Capture the cell that displays the provided text and extract its [x, y] central coordinate. 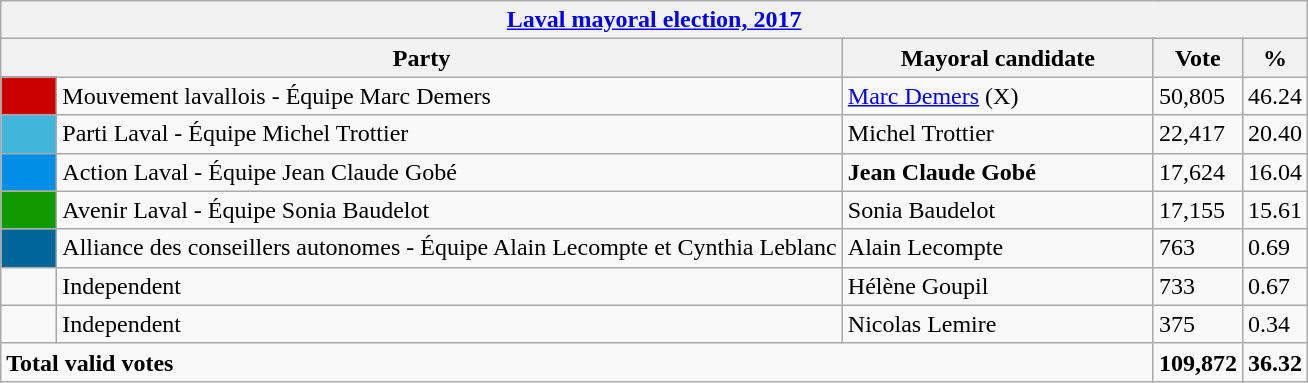
Jean Claude Gobé [998, 172]
Mouvement lavallois - Équipe Marc Demers [450, 96]
Marc Demers (X) [998, 96]
Michel Trottier [998, 134]
Alain Lecompte [998, 248]
36.32 [1274, 362]
Sonia Baudelot [998, 210]
50,805 [1198, 96]
46.24 [1274, 96]
Vote [1198, 58]
Mayoral candidate [998, 58]
22,417 [1198, 134]
Laval mayoral election, 2017 [654, 20]
763 [1198, 248]
Nicolas Lemire [998, 324]
Alliance des conseillers autonomes - Équipe Alain Lecompte et Cynthia Leblanc [450, 248]
0.34 [1274, 324]
17,624 [1198, 172]
16.04 [1274, 172]
Total valid votes [578, 362]
733 [1198, 286]
15.61 [1274, 210]
17,155 [1198, 210]
Party [422, 58]
0.67 [1274, 286]
Avenir Laval - Équipe Sonia Baudelot [450, 210]
20.40 [1274, 134]
375 [1198, 324]
Action Laval - Équipe Jean Claude Gobé [450, 172]
Hélène Goupil [998, 286]
109,872 [1198, 362]
Parti Laval - Équipe Michel Trottier [450, 134]
% [1274, 58]
0.69 [1274, 248]
